Detect which cell encompasses the target text, then output its [x, y] center coordinate. 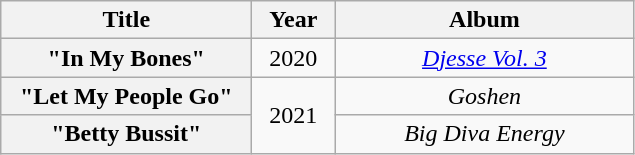
Album [484, 20]
Djesse Vol. 3 [484, 58]
"Let My People Go" [126, 96]
"Betty Bussit" [126, 134]
2020 [294, 58]
Title [126, 20]
Goshen [484, 96]
Big Diva Energy [484, 134]
Year [294, 20]
2021 [294, 115]
"In My Bones" [126, 58]
